Capture the cell that displays the provided text and extract its [x, y] central coordinate. 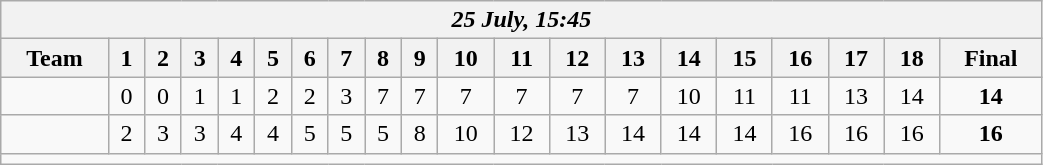
Team [54, 58]
17 [856, 58]
25 July, 15:45 [522, 20]
6 [310, 58]
15 [745, 58]
18 [912, 58]
9 [420, 58]
Final [991, 58]
